Extract the [x, y] coordinate from the center of the cell holding the provided text.  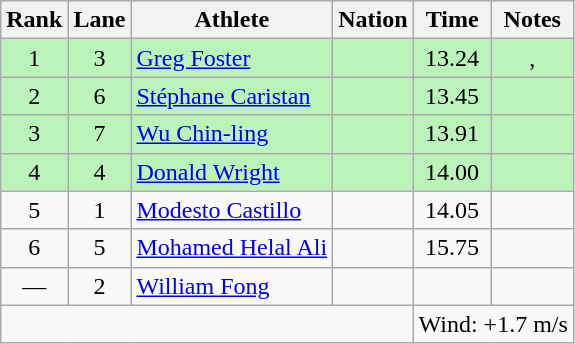
13.91 [452, 134]
14.05 [452, 210]
Time [452, 20]
7 [100, 134]
Rank [34, 20]
— [34, 286]
Wind: +1.7 m/s [493, 324]
Lane [100, 20]
Greg Foster [232, 58]
William Fong [232, 286]
Notes [532, 20]
Modesto Castillo [232, 210]
, [532, 58]
Mohamed Helal Ali [232, 248]
Nation [373, 20]
13.45 [452, 96]
Wu Chin-ling [232, 134]
14.00 [452, 172]
Donald Wright [232, 172]
15.75 [452, 248]
Stéphane Caristan [232, 96]
Athlete [232, 20]
13.24 [452, 58]
